Determine the (x, y) coordinate at the center of the cell enclosing the given text.  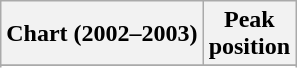
Chart (2002–2003) (102, 34)
Peakposition (249, 34)
